Return (X, Y) of the center of cell containing provided text 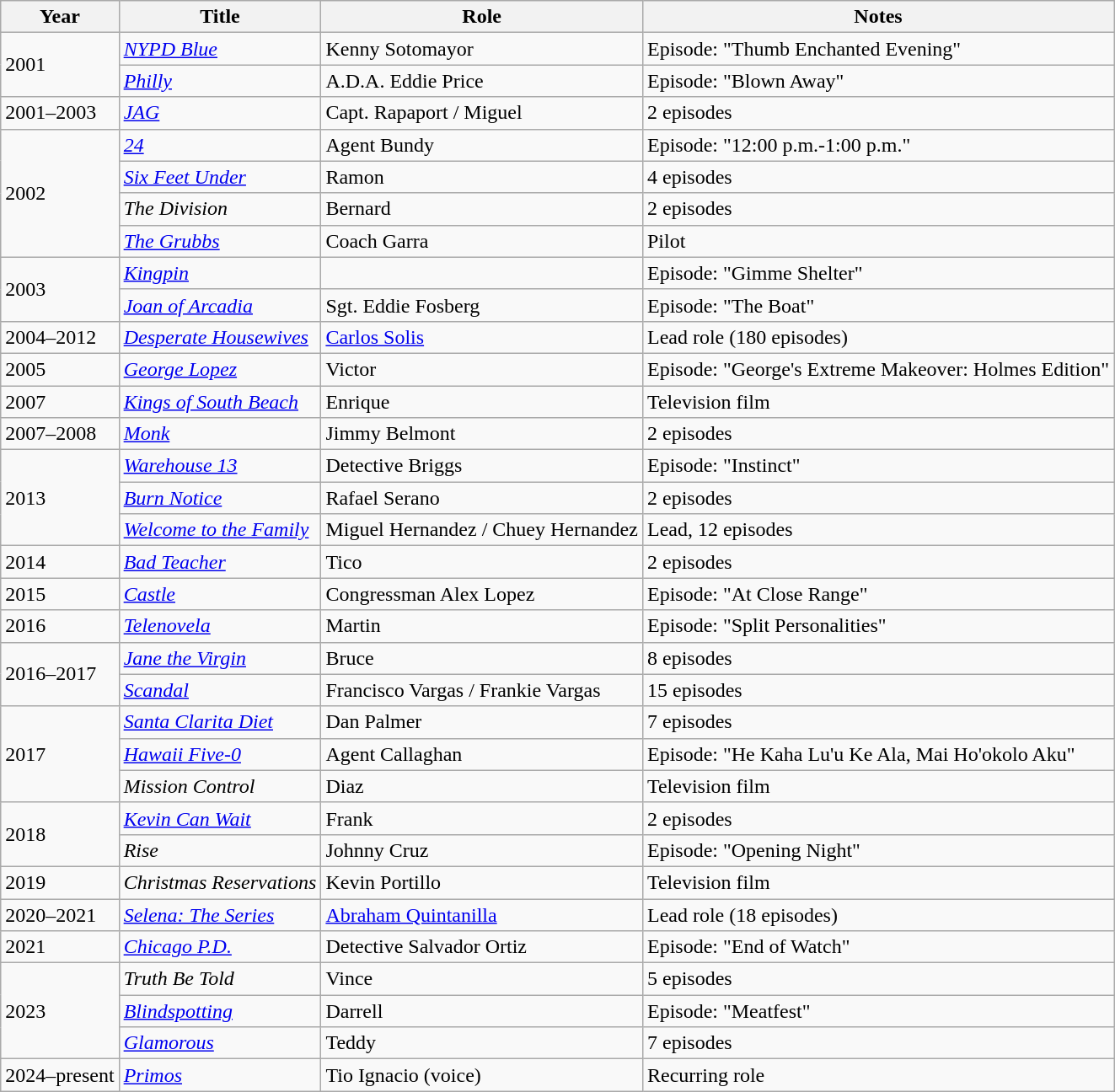
Kenny Sotomayor (482, 49)
Episode: "12:00 p.m.-1:00 p.m." (878, 145)
2013 (60, 498)
Detective Salvador Ortiz (482, 947)
Year (60, 17)
Tico (482, 562)
Johnny Cruz (482, 850)
5 episodes (878, 979)
The Grubbs (220, 241)
Jimmy Belmont (482, 434)
Primos (220, 1075)
Philly (220, 81)
2018 (60, 834)
Martin (482, 626)
Selena: The Series (220, 914)
Title (220, 17)
Pilot (878, 241)
Victor (482, 369)
Kings of South Beach (220, 402)
2019 (60, 882)
Episode: "Blown Away" (878, 81)
Episode: "Instinct" (878, 466)
2023 (60, 1011)
Tio Ignacio (voice) (482, 1075)
Francisco Vargas / Frankie Vargas (482, 690)
Episode: "Thumb Enchanted Evening" (878, 49)
Episode: "Gimme Shelter" (878, 273)
24 (220, 145)
Truth Be Told (220, 979)
2017 (60, 754)
2002 (60, 193)
2021 (60, 947)
2007–2008 (60, 434)
Notes (878, 17)
Bernard (482, 209)
Vince (482, 979)
Monk (220, 434)
Kevin Can Wait (220, 818)
Sgt. Eddie Fosberg (482, 305)
Chicago P.D. (220, 947)
NYPD Blue (220, 49)
George Lopez (220, 369)
2005 (60, 369)
Hawaii Five-0 (220, 754)
2001–2003 (60, 113)
Lead role (180 episodes) (878, 337)
Capt. Rapaport / Miguel (482, 113)
Teddy (482, 1043)
Rise (220, 850)
Bruce (482, 658)
Kingpin (220, 273)
Abraham Quintanilla (482, 914)
Rafael Serano (482, 498)
Ramon (482, 177)
Burn Notice (220, 498)
Agent Callaghan (482, 754)
Desperate Housewives (220, 337)
Blindspotting (220, 1011)
Six Feet Under (220, 177)
Episode: "At Close Range" (878, 594)
The Division (220, 209)
Glamorous (220, 1043)
Santa Clarita Diet (220, 722)
Episode: "End of Watch" (878, 947)
Episode: "Opening Night" (878, 850)
A.D.A. Eddie Price (482, 81)
Episode: "Split Personalities" (878, 626)
15 episodes (878, 690)
Carlos Solis (482, 337)
Episode: "He Kaha Lu'u Ke Ala, Mai Ho'okolo Aku" (878, 754)
2015 (60, 594)
Frank (482, 818)
Agent Bundy (482, 145)
2020–2021 (60, 914)
Episode: "The Boat" (878, 305)
Dan Palmer (482, 722)
Christmas Reservations (220, 882)
Congressman Alex Lopez (482, 594)
8 episodes (878, 658)
Lead role (18 episodes) (878, 914)
Detective Briggs (482, 466)
Warehouse 13 (220, 466)
2014 (60, 562)
2016–2017 (60, 674)
2016 (60, 626)
4 episodes (878, 177)
Welcome to the Family (220, 530)
Joan of Arcadia (220, 305)
Lead, 12 episodes (878, 530)
Diaz (482, 786)
Darrell (482, 1011)
Recurring role (878, 1075)
2003 (60, 289)
2001 (60, 65)
Jane the Virgin (220, 658)
2007 (60, 402)
Role (482, 17)
JAG (220, 113)
2024–present (60, 1075)
Miguel Hernandez / Chuey Hernandez (482, 530)
Episode: "Meatfest" (878, 1011)
Kevin Portillo (482, 882)
Mission Control (220, 786)
Telenovela (220, 626)
2004–2012 (60, 337)
Scandal (220, 690)
Episode: "George's Extreme Makeover: Holmes Edition" (878, 369)
Bad Teacher (220, 562)
Enrique (482, 402)
Coach Garra (482, 241)
Castle (220, 594)
